Find where the given text appears and provide that cell's center as (x, y) coordinate. 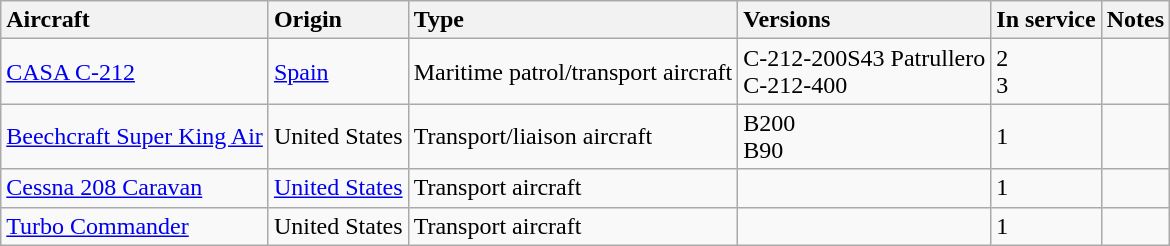
Aircraft (135, 20)
Turbo Commander (135, 226)
Type (573, 20)
Notes (1135, 20)
In service (1046, 20)
23 (1046, 72)
Spain (338, 72)
B200B90 (864, 136)
CASA C-212 (135, 72)
Origin (338, 20)
Transport/liaison aircraft (573, 136)
Versions (864, 20)
Maritime patrol/transport aircraft (573, 72)
Cessna 208 Caravan (135, 188)
Beechcraft Super King Air (135, 136)
C-212-200S43 PatrulleroC-212-400 (864, 72)
